Return the (x, y) coordinate for the center point of the cell that contains the specified text.  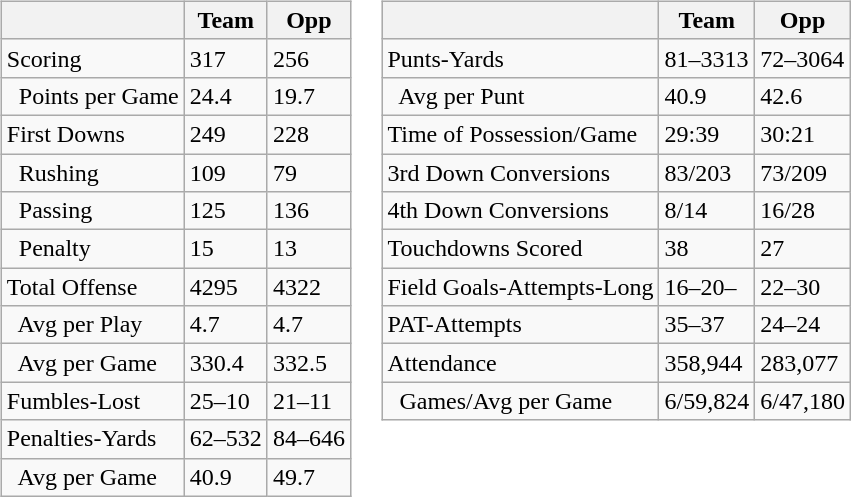
PAT-Attempts (520, 325)
Field Goals-Attempts-Long (520, 287)
Touchdowns Scored (520, 249)
125 (226, 211)
Avg per Play (92, 325)
256 (308, 58)
136 (308, 211)
4th Down Conversions (520, 211)
79 (308, 173)
Scoring (92, 58)
62–532 (226, 439)
13 (308, 249)
6/47,180 (803, 401)
Games/Avg per Game (520, 401)
First Downs (92, 134)
4322 (308, 287)
6/59,824 (707, 401)
19.7 (308, 96)
16/28 (803, 211)
72–3064 (803, 58)
Total Offense (92, 287)
332.5 (308, 363)
283,077 (803, 363)
330.4 (226, 363)
25–10 (226, 401)
24.4 (226, 96)
Avg per Punt (520, 96)
35–37 (707, 325)
228 (308, 134)
15 (226, 249)
Passing (92, 211)
Points per Game (92, 96)
84–646 (308, 439)
8/14 (707, 211)
Rushing (92, 173)
Penalty (92, 249)
29:39 (707, 134)
16–20– (707, 287)
4295 (226, 287)
Attendance (520, 363)
Penalties-Yards (92, 439)
Fumbles-Lost (92, 401)
73/209 (803, 173)
22–30 (803, 287)
49.7 (308, 477)
3rd Down Conversions (520, 173)
Punts-Yards (520, 58)
317 (226, 58)
83/203 (707, 173)
27 (803, 249)
358,944 (707, 363)
24–24 (803, 325)
249 (226, 134)
38 (707, 249)
109 (226, 173)
30:21 (803, 134)
81–3313 (707, 58)
Time of Possession/Game (520, 134)
21–11 (308, 401)
42.6 (803, 96)
